Pinpoint the cell where the given text exists, returning its [x, y] midpoint coordinate. 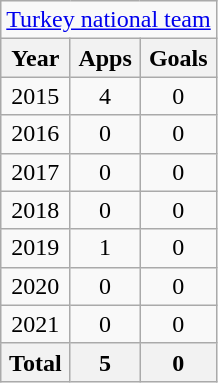
4 [105, 96]
Turkey national team [108, 20]
2020 [36, 286]
5 [105, 362]
2017 [36, 172]
2018 [36, 210]
Goals [178, 58]
2015 [36, 96]
1 [105, 248]
Apps [105, 58]
2019 [36, 248]
2016 [36, 134]
2021 [36, 324]
Year [36, 58]
Total [36, 362]
